Identify which cell holds the provided text, then report its (x, y) central coordinate. 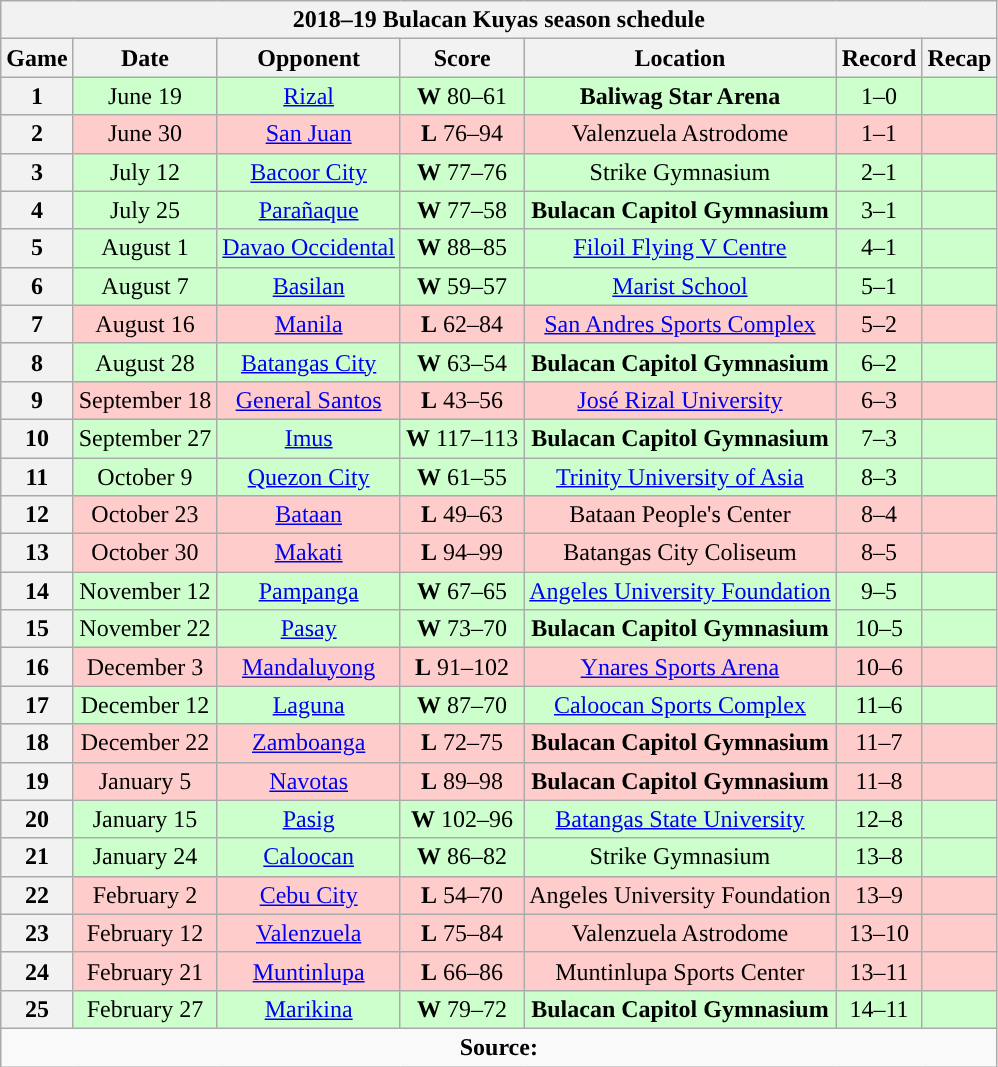
July 25 (145, 210)
Pasig (309, 819)
19 (37, 781)
Score (462, 58)
San Juan (309, 134)
September 27 (145, 438)
Parañaque (309, 210)
6–3 (879, 400)
Record (879, 58)
Opponent (309, 58)
4 (37, 210)
Date (145, 58)
5–2 (879, 324)
Location (680, 58)
Baliwag Star Arena (680, 96)
5–1 (879, 286)
Source: (499, 1047)
L 91–102 (462, 667)
2 (37, 134)
11–6 (879, 705)
12–8 (879, 819)
W 77–58 (462, 210)
San Andres Sports Complex (680, 324)
Caloocan Sports Complex (680, 705)
Pampanga (309, 591)
20 (37, 819)
L 49–63 (462, 515)
Zamboanga (309, 743)
L 75–84 (462, 933)
9 (37, 400)
Basilan (309, 286)
L 62–84 (462, 324)
L 76–94 (462, 134)
August 7 (145, 286)
24 (37, 971)
October 9 (145, 477)
Muntinlupa (309, 971)
8–3 (879, 477)
3–1 (879, 210)
Caloocan (309, 857)
Batangas City Coliseum (680, 553)
13–11 (879, 971)
7 (37, 324)
2018–19 Bulacan Kuyas season schedule (499, 20)
Ynares Sports Arena (680, 667)
13–10 (879, 933)
W 67–65 (462, 591)
Marikina (309, 1009)
L 89–98 (462, 781)
January 15 (145, 819)
José Rizal University (680, 400)
Bacoor City (309, 172)
15 (37, 629)
W 87–70 (462, 705)
General Santos (309, 400)
13 (37, 553)
Muntinlupa Sports Center (680, 971)
13–8 (879, 857)
25 (37, 1009)
11–7 (879, 743)
W 59–57 (462, 286)
W 86–82 (462, 857)
W 80–61 (462, 96)
February 2 (145, 895)
October 30 (145, 553)
14 (37, 591)
10–6 (879, 667)
Pasay (309, 629)
February 21 (145, 971)
10 (37, 438)
10–5 (879, 629)
8 (37, 362)
L 72–75 (462, 743)
January 5 (145, 781)
8–4 (879, 515)
17 (37, 705)
Navotas (309, 781)
February 27 (145, 1009)
W 73–70 (462, 629)
21 (37, 857)
Batangas State University (680, 819)
December 22 (145, 743)
December 12 (145, 705)
9–5 (879, 591)
Bataan (309, 515)
Valenzuela (309, 933)
W 88–85 (462, 248)
W 61–55 (462, 477)
W 79–72 (462, 1009)
July 12 (145, 172)
12 (37, 515)
13–9 (879, 895)
August 1 (145, 248)
Batangas City (309, 362)
November 22 (145, 629)
Laguna (309, 705)
Imus (309, 438)
August 28 (145, 362)
1–0 (879, 96)
5 (37, 248)
Trinity University of Asia (680, 477)
11–8 (879, 781)
October 23 (145, 515)
W 77–76 (462, 172)
6–2 (879, 362)
7–3 (879, 438)
December 3 (145, 667)
Recap (960, 58)
Mandaluyong (309, 667)
Cebu City (309, 895)
June 30 (145, 134)
18 (37, 743)
22 (37, 895)
3 (37, 172)
L 54–70 (462, 895)
Makati (309, 553)
L 43–56 (462, 400)
16 (37, 667)
Marist School (680, 286)
W 102–96 (462, 819)
14–11 (879, 1009)
Filoil Flying V Centre (680, 248)
W 117–113 (462, 438)
January 24 (145, 857)
November 12 (145, 591)
1 (37, 96)
Quezon City (309, 477)
6 (37, 286)
Game (37, 58)
Rizal (309, 96)
Manila (309, 324)
2–1 (879, 172)
L 66–86 (462, 971)
Davao Occidental (309, 248)
September 18 (145, 400)
W 63–54 (462, 362)
August 16 (145, 324)
June 19 (145, 96)
11 (37, 477)
1–1 (879, 134)
Bataan People's Center (680, 515)
4–1 (879, 248)
23 (37, 933)
8–5 (879, 553)
L 94–99 (462, 553)
February 12 (145, 933)
